For the text-containing cell, return its midpoint in [X, Y] coordinate format. 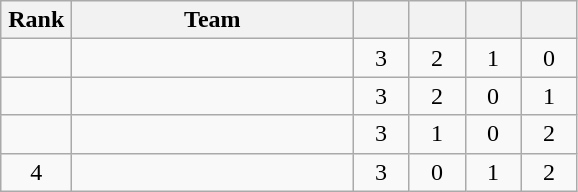
4 [36, 172]
Team [212, 20]
Rank [36, 20]
